Provide the [x, y] coordinate of the cell's center where the given text is located.  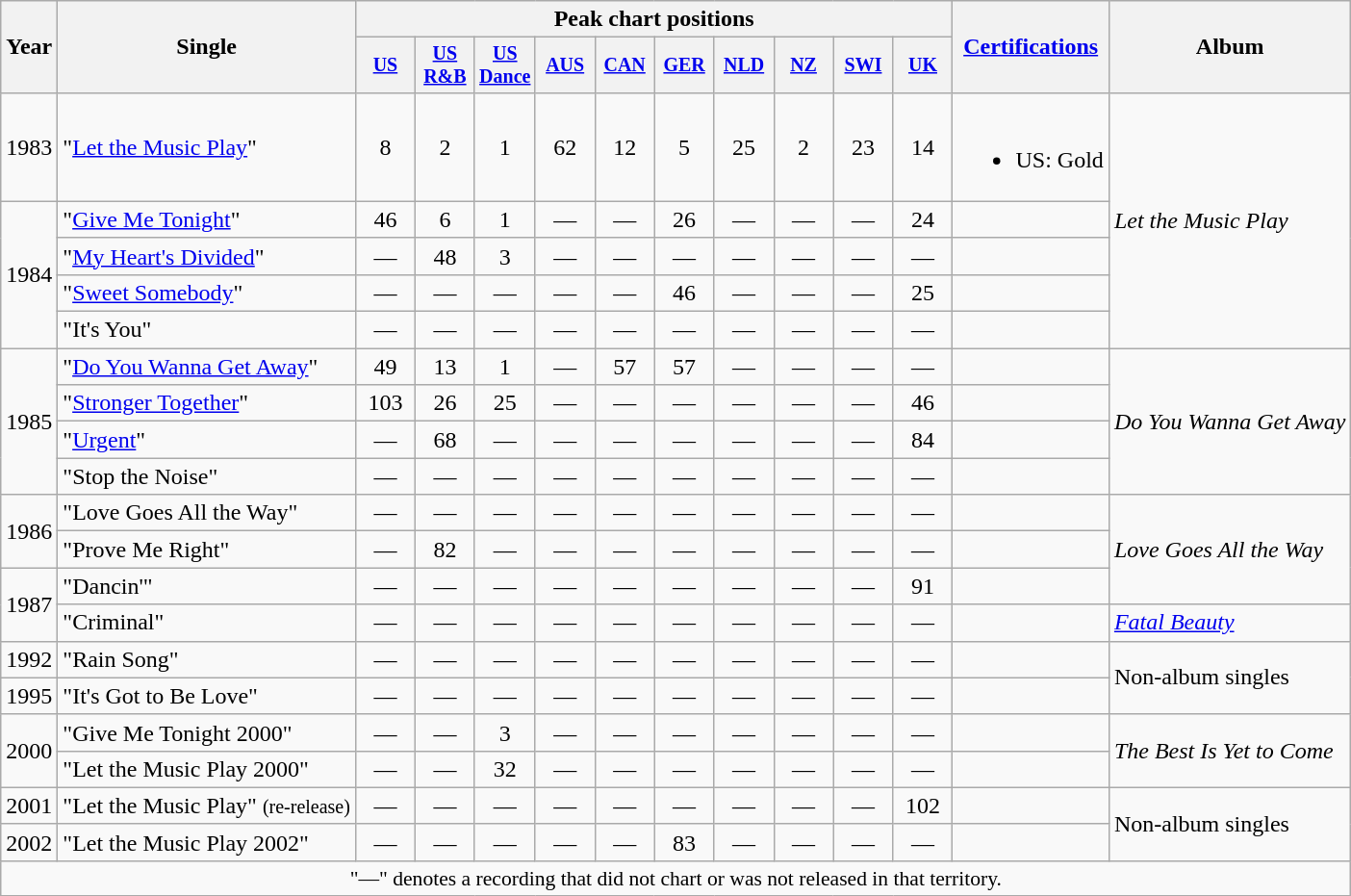
GER [684, 65]
82 [445, 550]
62 [565, 146]
1984 [29, 274]
2000 [29, 751]
Love Goes All the Way [1230, 550]
"Stop the Noise" [207, 476]
84 [923, 440]
"Let the Music Play 2000" [207, 769]
48 [445, 256]
"Let the Music Play 2002" [207, 842]
NZ [803, 65]
32 [504, 769]
"Let the Music Play" (re-release) [207, 806]
83 [684, 842]
"Dancin'" [207, 586]
SWI [863, 65]
USDance [504, 65]
91 [923, 586]
8 [385, 146]
Fatal Beauty [1230, 623]
AUS [565, 65]
"My Heart's Divided" [207, 256]
6 [445, 219]
13 [445, 367]
"Prove Me Right" [207, 550]
Let the Music Play [1230, 219]
1986 [29, 531]
5 [684, 146]
"It's You" [207, 330]
"It's Got to Be Love" [207, 696]
"Sweet Somebody" [207, 293]
"—" denotes a recording that did not chart or was not released in that territory. [675, 878]
Album [1230, 47]
49 [385, 367]
"Rain Song" [207, 659]
2002 [29, 842]
The Best Is Yet to Come [1230, 751]
"Love Goes All the Way" [207, 513]
1983 [29, 146]
1987 [29, 604]
"Criminal" [207, 623]
24 [923, 219]
68 [445, 440]
US [385, 65]
UK [923, 65]
"Urgent" [207, 440]
Do You Wanna Get Away [1230, 422]
12 [625, 146]
"Let the Music Play" [207, 146]
Year [29, 47]
"Stronger Together" [207, 403]
Certifications [1031, 47]
1995 [29, 696]
1992 [29, 659]
"Give Me Tonight 2000" [207, 732]
14 [923, 146]
"Do You Wanna Get Away" [207, 367]
Single [207, 47]
CAN [625, 65]
23 [863, 146]
102 [923, 806]
103 [385, 403]
"Give Me Tonight" [207, 219]
USR&B [445, 65]
Peak chart positions [654, 19]
US: Gold [1031, 146]
NLD [744, 65]
1985 [29, 422]
2001 [29, 806]
